Output the (x, y) coordinate of the center of the cell containing the given text.  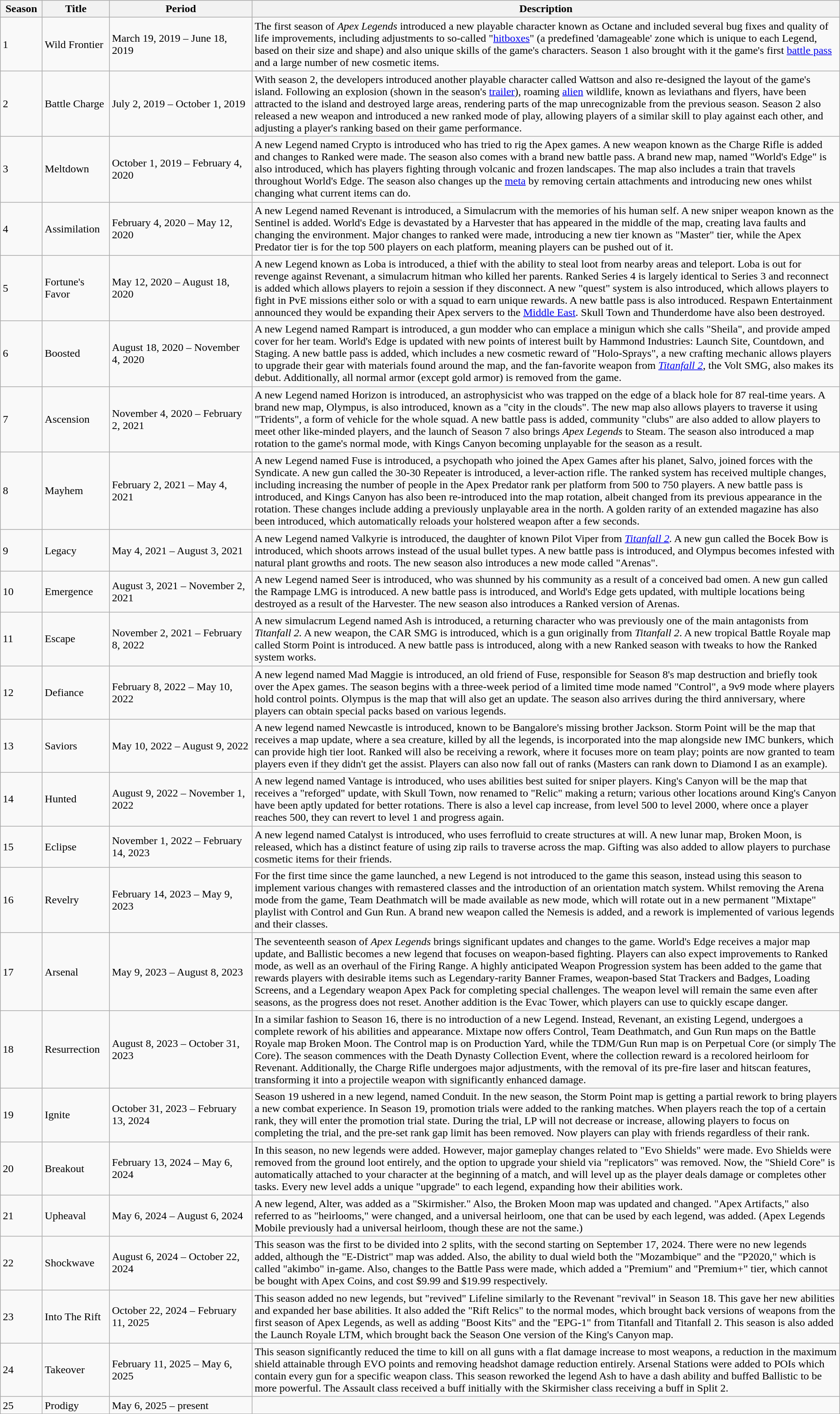
August 18, 2020 – November 4, 2020 (181, 354)
October 22, 2024 – February 11, 2025 (181, 1317)
19 (22, 1115)
May 4, 2021 – August 3, 2021 (181, 550)
Period (181, 9)
8 (22, 491)
7 (22, 419)
Escape (76, 639)
February 13, 2024 – May 6, 2024 (181, 1169)
Battle Charge (76, 104)
17 (22, 972)
August 8, 2023 – October 31, 2023 (181, 1049)
24 (22, 1370)
Defiance (76, 693)
Emergence (76, 591)
Breakout (76, 1169)
2 (22, 104)
Resurrection (76, 1049)
Legacy (76, 550)
Ascension (76, 419)
February 14, 2023 – May 9, 2023 (181, 900)
Takeover (76, 1370)
Ignite (76, 1115)
16 (22, 900)
May 6, 2025 – present (181, 1405)
November 1, 2022 – February 14, 2023 (181, 847)
May 12, 2020 – August 18, 2020 (181, 288)
20 (22, 1169)
Meltdown (76, 169)
November 4, 2020 – February 2, 2021 (181, 419)
August 3, 2021 – November 2, 2021 (181, 591)
22 (22, 1263)
12 (22, 693)
Prodigy (76, 1405)
9 (22, 550)
February 2, 2021 – May 4, 2021 (181, 491)
25 (22, 1405)
Description (546, 9)
Into The Rift (76, 1317)
May 9, 2023 – August 8, 2023 (181, 972)
Season (22, 9)
Shockwave (76, 1263)
Fortune's Favor (76, 288)
August 6, 2024 – October 22, 2024 (181, 1263)
October 31, 2023 – February 13, 2024 (181, 1115)
10 (22, 591)
11 (22, 639)
November 2, 2021 – February 8, 2022 (181, 639)
Arsenal (76, 972)
14 (22, 800)
3 (22, 169)
August 9, 2022 – November 1, 2022 (181, 800)
Title (76, 9)
October 1, 2019 – February 4, 2020 (181, 169)
July 2, 2019 – October 1, 2019 (181, 104)
February 8, 2022 – May 10, 2022 (181, 693)
May 10, 2022 – August 9, 2022 (181, 746)
February 11, 2025 – May 6, 2025 (181, 1370)
21 (22, 1216)
1 (22, 44)
Hunted (76, 800)
May 6, 2024 – August 6, 2024 (181, 1216)
4 (22, 229)
23 (22, 1317)
18 (22, 1049)
6 (22, 354)
Upheaval (76, 1216)
15 (22, 847)
Revelry (76, 900)
Boosted (76, 354)
5 (22, 288)
Wild Frontier (76, 44)
Eclipse (76, 847)
February 4, 2020 – May 12, 2020 (181, 229)
Saviors (76, 746)
Mayhem (76, 491)
13 (22, 746)
Assimilation (76, 229)
March 19, 2019 – June 18, 2019 (181, 44)
